Pinpoint the cell where the given text exists, returning its (x, y) midpoint coordinate. 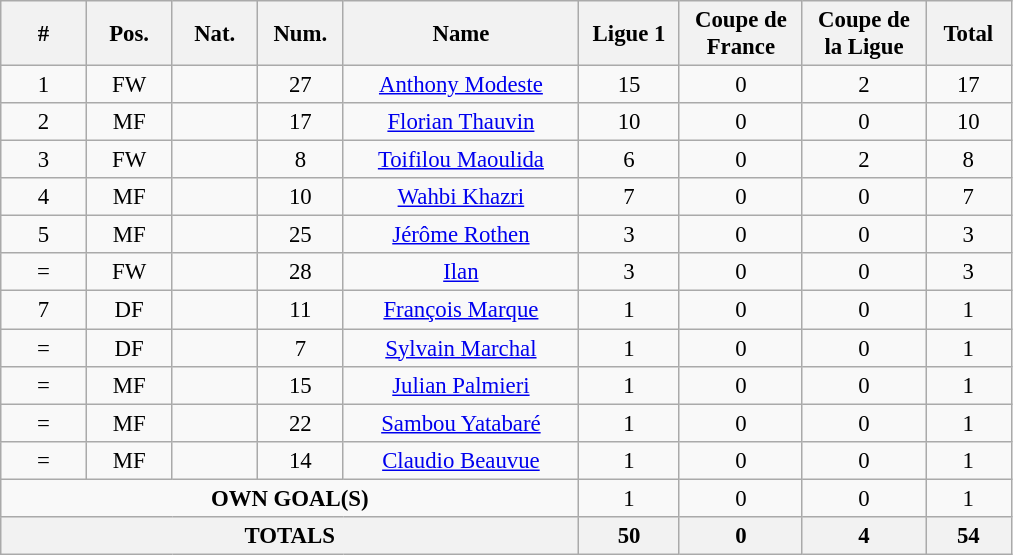
54 (969, 536)
TOTALS (290, 536)
Jérôme Rothen (461, 235)
Wahbi Khazri (461, 197)
Name (461, 34)
Coupe de la Ligue (864, 34)
Num. (301, 34)
5 (44, 235)
22 (301, 423)
Nat. (215, 34)
Ligue 1 (630, 34)
11 (301, 310)
50 (630, 536)
Sylvain Marchal (461, 348)
25 (301, 235)
François Marque (461, 310)
Julian Palmieri (461, 385)
28 (301, 273)
14 (301, 460)
Sambou Yatabaré (461, 423)
# (44, 34)
Claudio Beauvue (461, 460)
6 (630, 160)
Pos. (129, 34)
Total (969, 34)
Coupe de France (740, 34)
Ilan (461, 273)
OWN GOAL(S) (290, 498)
Toifilou Maoulida (461, 160)
Florian Thauvin (461, 122)
Anthony Modeste (461, 85)
27 (301, 85)
